Pinpoint the cell where the given text exists, returning its (x, y) midpoint coordinate. 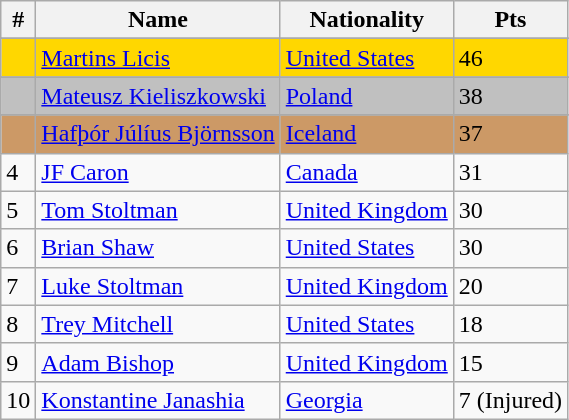
Hafþór Júlíus Björnsson (158, 134)
38 (510, 96)
9 (18, 362)
Adam Bishop (158, 362)
Pts (510, 20)
10 (18, 400)
7 (Injured) (510, 400)
Canada (366, 172)
Poland (366, 96)
18 (510, 324)
4 (18, 172)
46 (510, 58)
Name (158, 20)
Luke Stoltman (158, 286)
# (18, 20)
Konstantine Janashia (158, 400)
31 (510, 172)
Brian Shaw (158, 248)
15 (510, 362)
20 (510, 286)
Mateusz Kieliszkowski (158, 96)
Tom Stoltman (158, 210)
Iceland (366, 134)
6 (18, 248)
JF Caron (158, 172)
Nationality (366, 20)
37 (510, 134)
8 (18, 324)
Martins Licis (158, 58)
Trey Mitchell (158, 324)
5 (18, 210)
Georgia (366, 400)
7 (18, 286)
